From the cell containing the given text, extract its center point as (X, Y) coordinate. 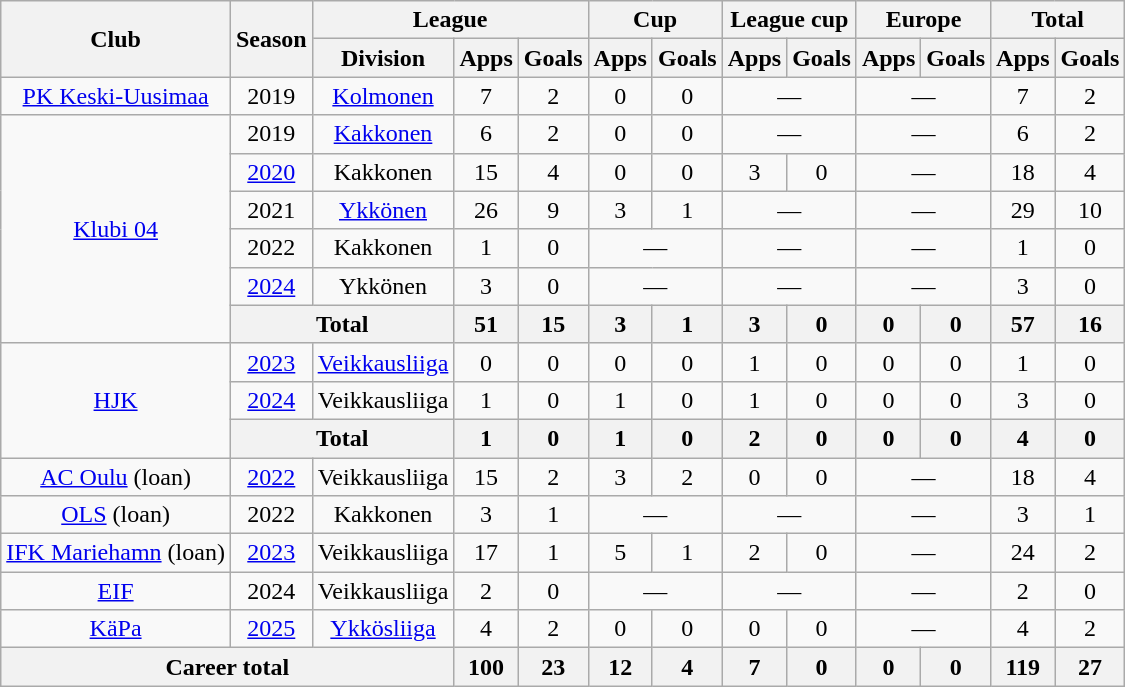
100 (486, 667)
2021 (271, 210)
10 (1090, 210)
51 (486, 324)
KäPa (116, 629)
27 (1090, 667)
9 (553, 210)
Division (383, 58)
57 (1023, 324)
League cup (789, 20)
AC Oulu (loan) (116, 477)
26 (486, 210)
Season (271, 39)
OLS (loan) (116, 515)
Kolmonen (383, 96)
Ykkösliiga (383, 629)
PK Keski-Uusimaa (116, 96)
Europe (923, 20)
24 (1023, 553)
League (450, 20)
23 (553, 667)
29 (1023, 210)
119 (1023, 667)
IFK Mariehamn (loan) (116, 553)
2025 (271, 629)
EIF (116, 591)
17 (486, 553)
Klubi 04 (116, 229)
Club (116, 39)
5 (620, 553)
2020 (271, 172)
Career total (228, 667)
HJK (116, 400)
16 (1090, 324)
Cup (655, 20)
12 (620, 667)
